Determine the [x, y] coordinate at the center of the cell enclosing the given text.  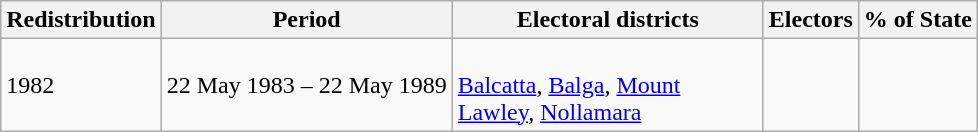
Period [306, 20]
1982 [81, 85]
Redistribution [81, 20]
% of State [918, 20]
22 May 1983 – 22 May 1989 [306, 85]
Balcatta, Balga, Mount Lawley, Nollamara [608, 85]
Electoral districts [608, 20]
Electors [810, 20]
